Scan for the cell matching the given text and deliver its (X, Y) coordinate at center. 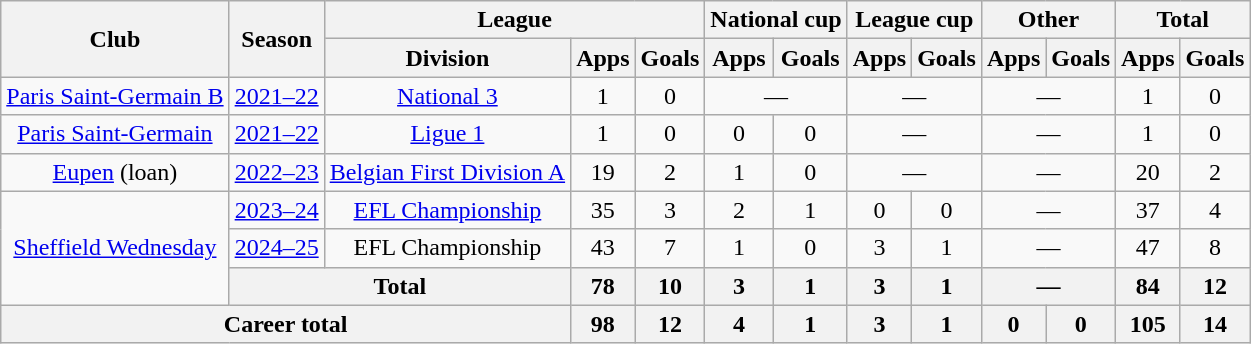
National 3 (447, 96)
37 (1148, 210)
Paris Saint-Germain B (115, 96)
Division (447, 58)
Ligue 1 (447, 134)
35 (603, 210)
Belgian First Division A (447, 172)
Eupen (loan) (115, 172)
98 (603, 324)
78 (603, 286)
43 (603, 248)
14 (1215, 324)
National cup (776, 20)
Career total (286, 324)
League (514, 20)
Other (1048, 20)
8 (1215, 248)
19 (603, 172)
Club (115, 39)
20 (1148, 172)
Season (276, 39)
2024–25 (276, 248)
Sheffield Wednesday (115, 248)
10 (670, 286)
7 (670, 248)
105 (1148, 324)
47 (1148, 248)
2022–23 (276, 172)
84 (1148, 286)
League cup (914, 20)
2023–24 (276, 210)
Paris Saint-Germain (115, 134)
